Pinpoint the cell where the given text exists, returning its (X, Y) midpoint coordinate. 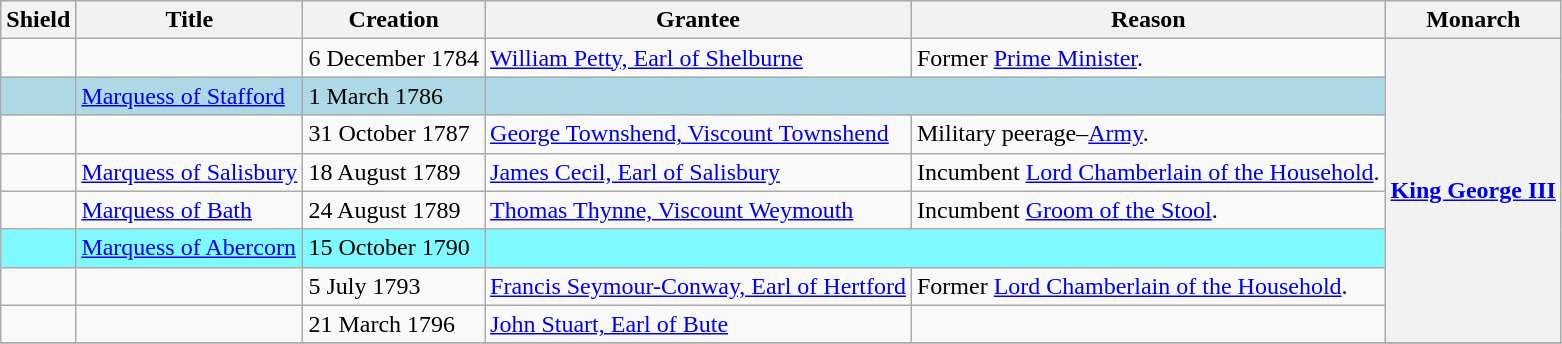
George Townshend, Viscount Townshend (698, 134)
31 October 1787 (394, 134)
Francis Seymour-Conway, Earl of Hertford (698, 286)
John Stuart, Earl of Bute (698, 324)
Marquess of Salisbury (190, 172)
1 March 1786 (394, 96)
William Petty, Earl of Shelburne (698, 58)
15 October 1790 (394, 248)
18 August 1789 (394, 172)
Military peerage–Army. (1148, 134)
Marquess of Abercorn (190, 248)
Shield (38, 20)
Marquess of Stafford (190, 96)
Reason (1148, 20)
Thomas Thynne, Viscount Weymouth (698, 210)
Former Lord Chamberlain of the Household. (1148, 286)
Grantee (698, 20)
Former Prime Minister. (1148, 58)
Incumbent Groom of the Stool. (1148, 210)
Marquess of Bath (190, 210)
Creation (394, 20)
James Cecil, Earl of Salisbury (698, 172)
24 August 1789 (394, 210)
21 March 1796 (394, 324)
King George III (1473, 191)
5 July 1793 (394, 286)
Monarch (1473, 20)
6 December 1784 (394, 58)
Title (190, 20)
Incumbent Lord Chamberlain of the Household. (1148, 172)
